Return the [X, Y] coordinate for the center point of the cell that contains the specified text.  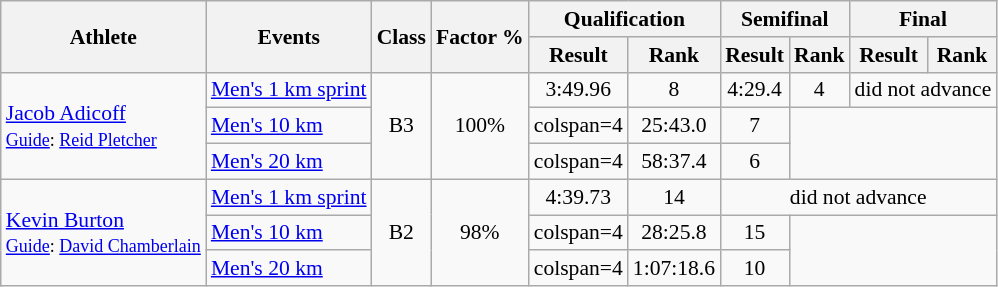
B2 [402, 232]
25:43.0 [674, 126]
3:49.96 [578, 90]
58:37.4 [674, 162]
Qualification [624, 19]
Final [924, 19]
7 [754, 126]
4 [820, 90]
Kevin BurtonGuide: David Chamberlain [104, 232]
1:07:18.6 [674, 269]
4:29.4 [754, 90]
Class [402, 36]
6 [754, 162]
4:39.73 [578, 197]
100% [480, 126]
10 [754, 269]
Factor % [480, 36]
15 [754, 233]
8 [674, 90]
Athlete [104, 36]
98% [480, 232]
B3 [402, 126]
28:25.8 [674, 233]
Jacob AdicoffGuide: Reid Pletcher [104, 126]
Events [289, 36]
Semifinal [784, 19]
14 [674, 197]
